For the text-containing cell, return its midpoint in [X, Y] coordinate format. 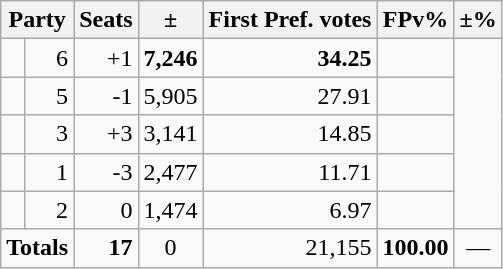
11.71 [290, 172]
First Pref. votes [290, 20]
1 [48, 172]
± [170, 20]
+1 [106, 58]
2,477 [170, 172]
6 [48, 58]
17 [106, 248]
3 [48, 134]
-3 [106, 172]
7,246 [170, 58]
-1 [106, 96]
Seats [106, 20]
27.91 [290, 96]
+3 [106, 134]
100.00 [416, 248]
6.97 [290, 210]
— [478, 248]
3,141 [170, 134]
FPv% [416, 20]
14.85 [290, 134]
Totals [38, 248]
Party [38, 20]
5 [48, 96]
34.25 [290, 58]
1,474 [170, 210]
5,905 [170, 96]
±% [478, 20]
21,155 [290, 248]
2 [48, 210]
